Return the [x, y] coordinate for the center point of the cell that contains the specified text.  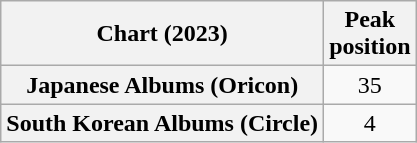
Peakposition [370, 34]
Japanese Albums (Oricon) [162, 85]
4 [370, 123]
South Korean Albums (Circle) [162, 123]
Chart (2023) [162, 34]
35 [370, 85]
